Find where the given text appears and provide that cell's center as [X, Y] coordinate. 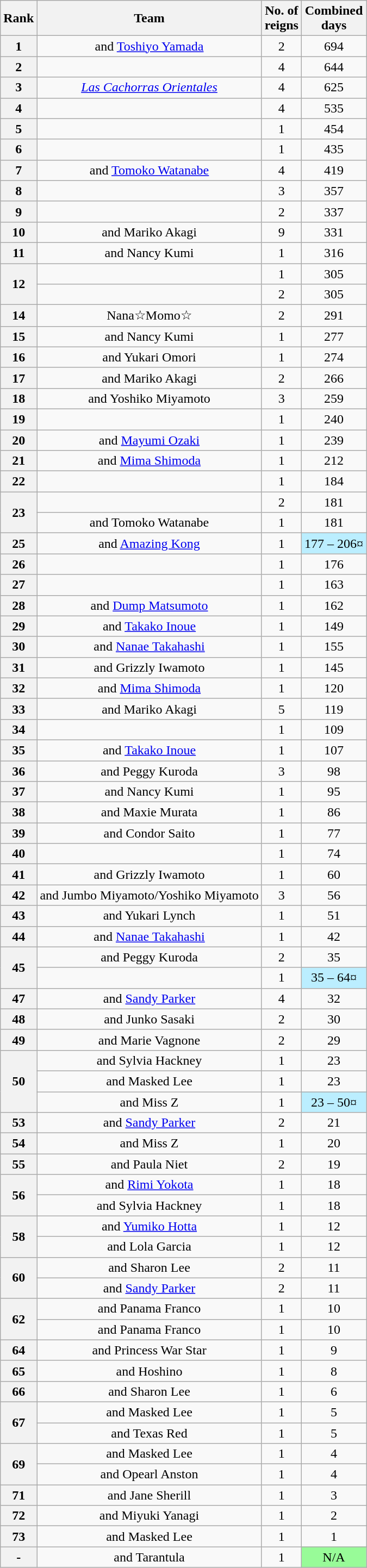
266 [334, 378]
and Maxie Murata [149, 813]
240 [334, 419]
435 [334, 149]
95 [334, 792]
155 [334, 647]
and Lola Garcia [149, 1247]
316 [334, 253]
39 [18, 833]
45 [18, 967]
41 [18, 874]
and Jumbo Miyamoto/Yoshiko Miyamoto [149, 895]
37 [18, 792]
and Mayumi Ozaki [149, 440]
50 [18, 1081]
69 [18, 1464]
and Toshiyo Yamada [149, 46]
177 – 206¤ [334, 544]
28 [18, 605]
454 [334, 129]
74 [334, 854]
14 [18, 316]
120 [334, 688]
and Tarantula [149, 1557]
55 [18, 1164]
25 [18, 544]
26 [18, 564]
86 [334, 813]
34 [18, 729]
Combineddays [334, 18]
and Texas Red [149, 1433]
23 – 50¤ [334, 1102]
259 [334, 398]
53 [18, 1123]
and Paula Niet [149, 1164]
and Marie Vagnone [149, 1040]
and Opearl Anston [149, 1475]
No. ofreigns [282, 18]
107 [334, 750]
43 [18, 916]
and Yumiko Hotta [149, 1226]
119 [334, 709]
239 [334, 440]
274 [334, 357]
and Condor Saito [149, 833]
145 [334, 667]
44 [18, 936]
337 [334, 211]
77 [334, 833]
51 [334, 916]
48 [18, 1019]
and Jane Sherill [149, 1495]
49 [18, 1040]
27 [18, 585]
and Princess War Star [149, 1350]
535 [334, 108]
and Junko Sasaki [149, 1019]
98 [334, 771]
and Amazing Kong [149, 544]
694 [334, 46]
291 [334, 316]
17 [18, 378]
and Yoshiko Miyamoto [149, 398]
67 [18, 1422]
and Dump Matsumoto [149, 605]
Nana☆Momo☆ [149, 316]
212 [334, 461]
277 [334, 336]
66 [18, 1391]
38 [18, 813]
176 [334, 564]
36 [18, 771]
65 [18, 1371]
149 [334, 626]
72 [18, 1516]
357 [334, 191]
40 [18, 854]
184 [334, 482]
and Yukari Omori [149, 357]
and Rimi Yokota [149, 1185]
Team [149, 18]
33 [18, 709]
7 [18, 170]
and Hoshino [149, 1371]
16 [18, 357]
31 [18, 667]
22 [18, 482]
163 [334, 585]
71 [18, 1495]
62 [18, 1319]
162 [334, 605]
73 [18, 1536]
109 [334, 729]
47 [18, 998]
- [18, 1557]
N/A [334, 1557]
35 – 64¤ [334, 978]
419 [334, 170]
Rank [18, 18]
and Yukari Lynch [149, 916]
331 [334, 232]
15 [18, 336]
644 [334, 67]
54 [18, 1144]
625 [334, 88]
Las Cachorras Orientales [149, 88]
and Miyuki Yanagi [149, 1516]
58 [18, 1236]
64 [18, 1350]
